Detect which cell encompasses the target text, then output its (x, y) center coordinate. 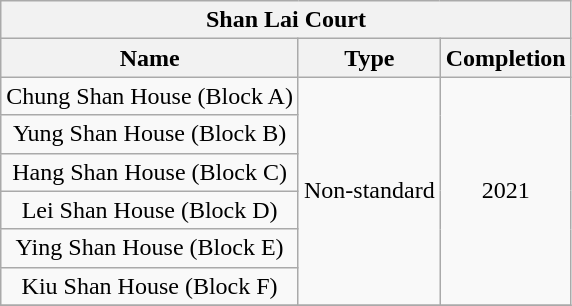
Name (150, 58)
2021 (506, 191)
Chung Shan House (Block A) (150, 96)
Shan Lai Court (286, 20)
Hang Shan House (Block C) (150, 172)
Non-standard (369, 191)
Type (369, 58)
Completion (506, 58)
Lei Shan House (Block D) (150, 210)
Kiu Shan House (Block F) (150, 286)
Yung Shan House (Block B) (150, 134)
Ying Shan House (Block E) (150, 248)
